Find where the given text appears and provide that cell's center as (X, Y) coordinate. 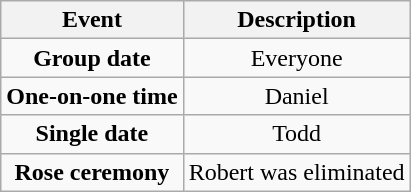
Group date (92, 58)
Rose ceremony (92, 172)
Event (92, 20)
Everyone (296, 58)
Daniel (296, 96)
Todd (296, 134)
Description (296, 20)
One-on-one time (92, 96)
Robert was eliminated (296, 172)
Single date (92, 134)
